Return the [X, Y] coordinate for the center point of the cell that contains the specified text.  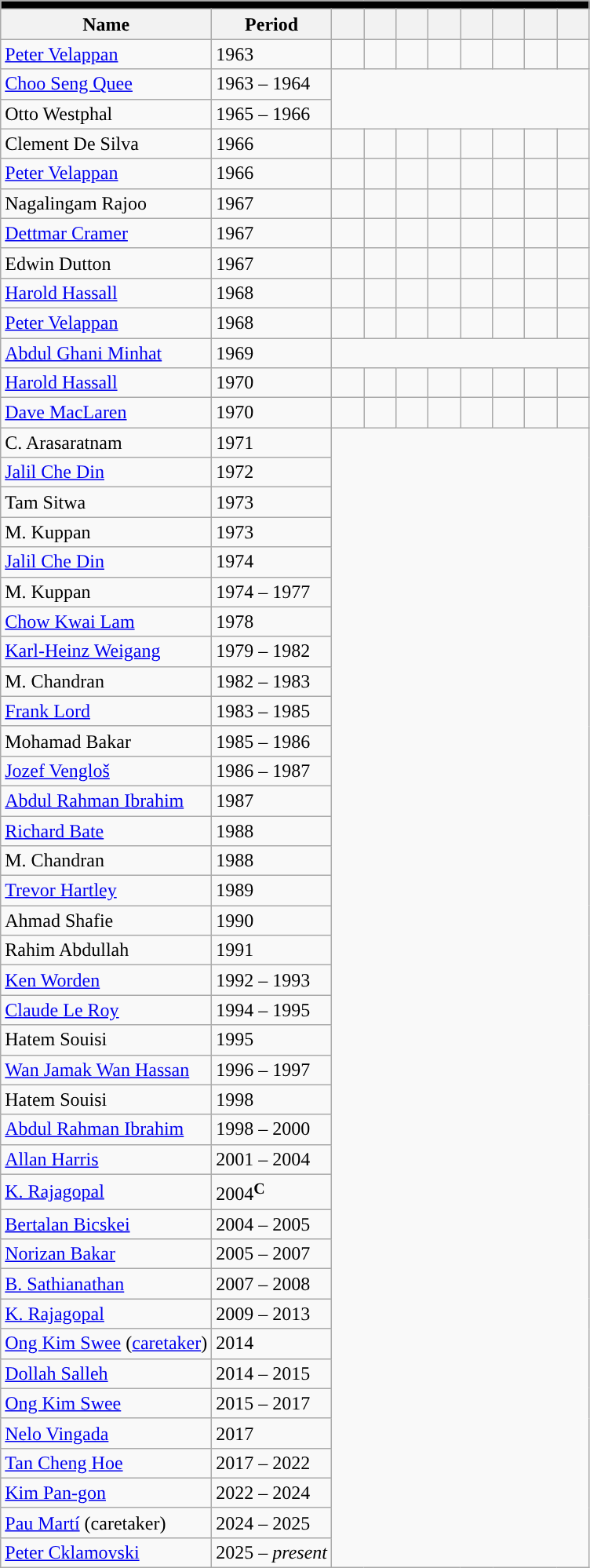
Wan Jamak Wan Hassan [107, 1070]
1985 – 1986 [271, 741]
2007 – 2008 [271, 1284]
1992 – 1993 [271, 980]
Otto Westphal [107, 114]
2017 [271, 1433]
1974 – 1977 [271, 592]
Mohamad Bakar [107, 741]
1978 [271, 622]
Nagalingam Rajoo [107, 203]
1998 [271, 1099]
1986 – 1987 [271, 771]
2004 – 2005 [271, 1224]
Claude Le Roy [107, 1010]
2017 – 2022 [271, 1463]
Dollah Salleh [107, 1373]
Ong Kim Swee (caretaker) [107, 1344]
Karl-Heinz Weigang [107, 651]
2022 – 2024 [271, 1493]
Trevor Hartley [107, 891]
1989 [271, 891]
2001 – 2004 [271, 1159]
Tam Sitwa [107, 502]
1963 [271, 54]
B. Sathianathan [107, 1284]
1974 [271, 562]
2024 – 2025 [271, 1522]
Ong Kim Swee [107, 1403]
1965 – 1966 [271, 114]
1996 – 1997 [271, 1070]
1998 – 2000 [271, 1129]
2005 – 2007 [271, 1254]
Period [271, 24]
Allan Harris [107, 1159]
Frank Lord [107, 711]
Norizan Bakar [107, 1254]
Dettmar Cramer [107, 233]
Choo Seng Quee [107, 84]
1971 [271, 443]
Bertalan Bicskei [107, 1224]
1979 – 1982 [271, 651]
Ahmad Shafie [107, 921]
1994 – 1995 [271, 1010]
Nelo Vingada [107, 1433]
1969 [271, 352]
Richard Bate [107, 831]
Chow Kwai Lam [107, 622]
2015 – 2017 [271, 1403]
Dave MacLaren [107, 413]
2004C [271, 1191]
Rahim Abdullah [107, 950]
Ken Worden [107, 980]
1995 [271, 1040]
Pau Martí (caretaker) [107, 1522]
1963 – 1964 [271, 84]
1983 – 1985 [271, 711]
1991 [271, 950]
Kim Pan-gon [107, 1493]
C. Arasaratnam [107, 443]
Peter Cklamovski [107, 1552]
1982 – 1983 [271, 681]
1987 [271, 800]
1990 [271, 921]
Name [107, 24]
2014 – 2015 [271, 1373]
Tan Cheng Hoe [107, 1463]
Abdul Ghani Minhat [107, 352]
2009 – 2013 [271, 1314]
2025 – present [271, 1552]
2014 [271, 1344]
Jozef Vengloš [107, 771]
Clement De Silva [107, 144]
1972 [271, 472]
Edwin Dutton [107, 263]
